Return [x, y] of the center of cell containing provided text 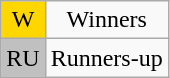
Runners-up [106, 58]
RU [23, 58]
Winners [106, 20]
W [23, 20]
